Provide the (X, Y) coordinate of the cell's center where the given text is located.  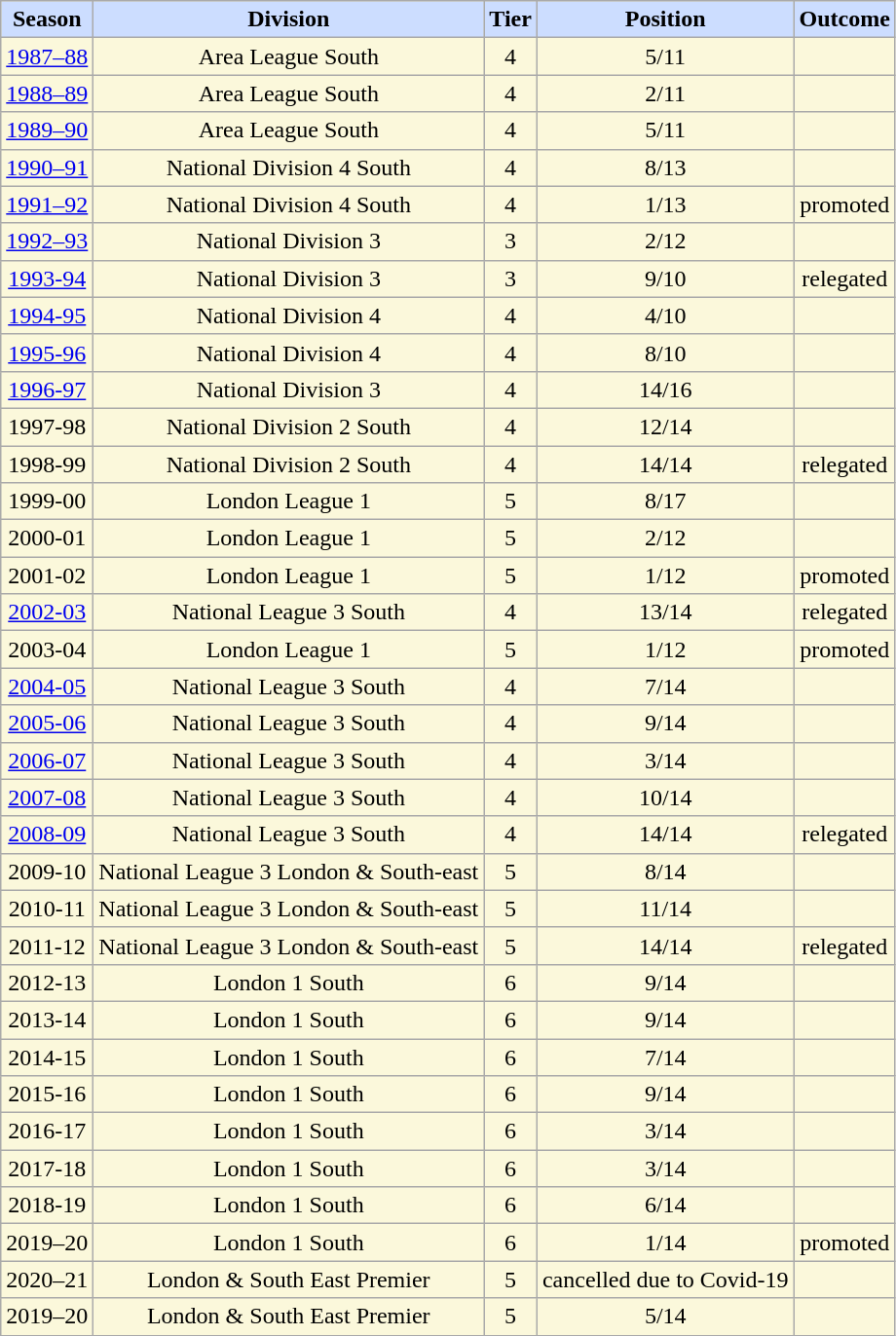
2007-08 (47, 798)
cancelled due to Covid-19 (665, 1280)
2008-09 (47, 835)
1996-97 (47, 390)
1/14 (665, 1243)
2005-06 (47, 724)
2017-18 (47, 1169)
8/13 (665, 167)
4/10 (665, 315)
Division (288, 19)
1999-00 (47, 501)
Tier (510, 19)
6/14 (665, 1206)
1998-99 (47, 464)
1990–91 (47, 167)
2011-12 (47, 946)
11/14 (665, 909)
2018-19 (47, 1206)
2003-04 (47, 649)
1988–89 (47, 93)
2016-17 (47, 1132)
2012-13 (47, 983)
8/10 (665, 353)
2009-10 (47, 872)
2/11 (665, 93)
2006-07 (47, 761)
2010-11 (47, 909)
2001-02 (47, 575)
1995-96 (47, 353)
12/14 (665, 427)
1/13 (665, 204)
1991–92 (47, 204)
Outcome (844, 19)
2014-15 (47, 1057)
1992–93 (47, 241)
2013-14 (47, 1020)
2020–21 (47, 1280)
1987–88 (47, 56)
9/10 (665, 278)
10/14 (665, 798)
Position (665, 19)
2002-03 (47, 612)
8/17 (665, 501)
14/16 (665, 390)
2015-16 (47, 1095)
2000-01 (47, 538)
1989–90 (47, 130)
1994-95 (47, 315)
13/14 (665, 612)
8/14 (665, 872)
1993-94 (47, 278)
2004-05 (47, 687)
5/14 (665, 1317)
1997-98 (47, 427)
Season (47, 19)
